Determine the [x, y] coordinate at the center of the cell enclosing the given text.  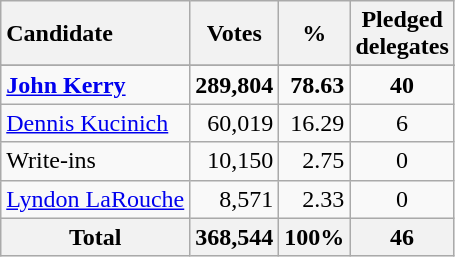
8,571 [234, 199]
2.75 [314, 161]
60,019 [234, 123]
100% [314, 237]
Votes [234, 34]
Lyndon LaRouche [96, 199]
% [314, 34]
Candidate [96, 34]
78.63 [314, 85]
6 [402, 123]
Dennis Kucinich [96, 123]
Pledgeddelegates [402, 34]
40 [402, 85]
16.29 [314, 123]
Total [96, 237]
John Kerry [96, 85]
289,804 [234, 85]
10,150 [234, 161]
368,544 [234, 237]
46 [402, 237]
Write-ins [96, 161]
2.33 [314, 199]
